Output the [x, y] coordinate of the center of the cell containing the given text.  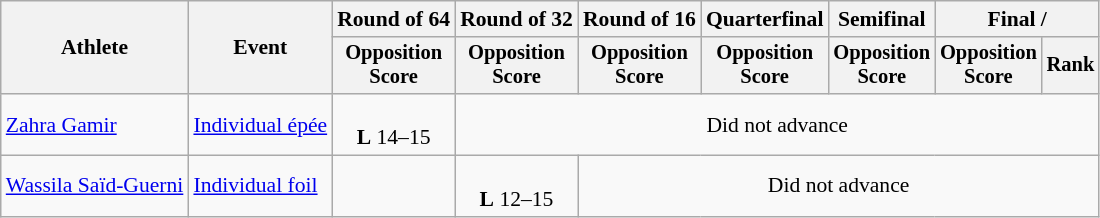
L 12–15 [516, 186]
Rank [1071, 66]
Round of 64 [394, 19]
Athlete [95, 48]
Round of 32 [516, 19]
Semifinal [882, 19]
L 14–15 [394, 124]
Quarterfinal [765, 19]
Zahra Gamir [95, 124]
Wassila Saïd-Guerni [95, 186]
Event [260, 48]
Final / [1017, 19]
Individual foil [260, 186]
Round of 16 [640, 19]
Individual épée [260, 124]
